Identify which cell holds the provided text, then report its (x, y) central coordinate. 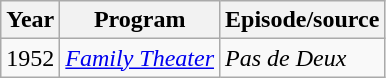
Family Theater (140, 58)
Episode/source (302, 20)
1952 (30, 58)
Pas de Deux (302, 58)
Program (140, 20)
Year (30, 20)
